Search for the cell housing the specified text and yield its [x, y] center coordinate. 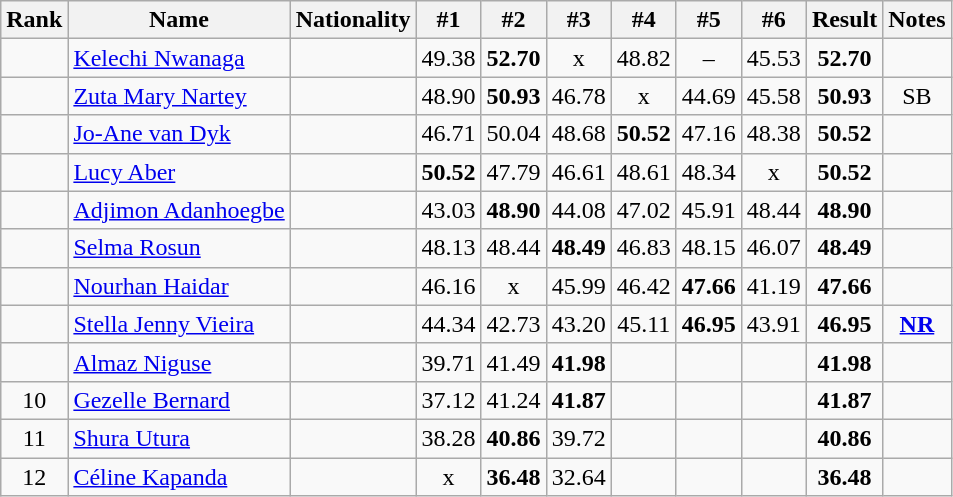
44.69 [708, 96]
#5 [708, 20]
#2 [514, 20]
Stella Jenny Vieira [179, 324]
46.42 [644, 286]
Adjimon Adanhoegbe [179, 210]
11 [34, 438]
46.83 [644, 248]
41.19 [774, 286]
45.11 [644, 324]
48.13 [448, 248]
Result [844, 20]
NR [917, 324]
37.12 [448, 400]
39.71 [448, 362]
46.61 [578, 172]
46.78 [578, 96]
Notes [917, 20]
Zuta Mary Nartey [179, 96]
#6 [774, 20]
Name [179, 20]
Nationality [353, 20]
42.73 [514, 324]
Lucy Aber [179, 172]
48.61 [644, 172]
Almaz Niguse [179, 362]
48.82 [644, 58]
44.08 [578, 210]
41.24 [514, 400]
47.16 [708, 134]
32.64 [578, 477]
45.91 [708, 210]
Céline Kapanda [179, 477]
SB [917, 96]
39.72 [578, 438]
Gezelle Bernard [179, 400]
12 [34, 477]
#4 [644, 20]
44.34 [448, 324]
46.07 [774, 248]
Kelechi Nwanaga [179, 58]
38.28 [448, 438]
#3 [578, 20]
49.38 [448, 58]
45.99 [578, 286]
45.53 [774, 58]
48.34 [708, 172]
Shura Utura [179, 438]
43.91 [774, 324]
45.58 [774, 96]
48.68 [578, 134]
46.16 [448, 286]
41.49 [514, 362]
47.02 [644, 210]
Selma Rosun [179, 248]
46.71 [448, 134]
48.38 [774, 134]
48.15 [708, 248]
50.04 [514, 134]
Jo-Ane van Dyk [179, 134]
10 [34, 400]
43.20 [578, 324]
43.03 [448, 210]
Nourhan Haidar [179, 286]
– [708, 58]
47.79 [514, 172]
Rank [34, 20]
#1 [448, 20]
